Capture the cell that displays the provided text and extract its (X, Y) central coordinate. 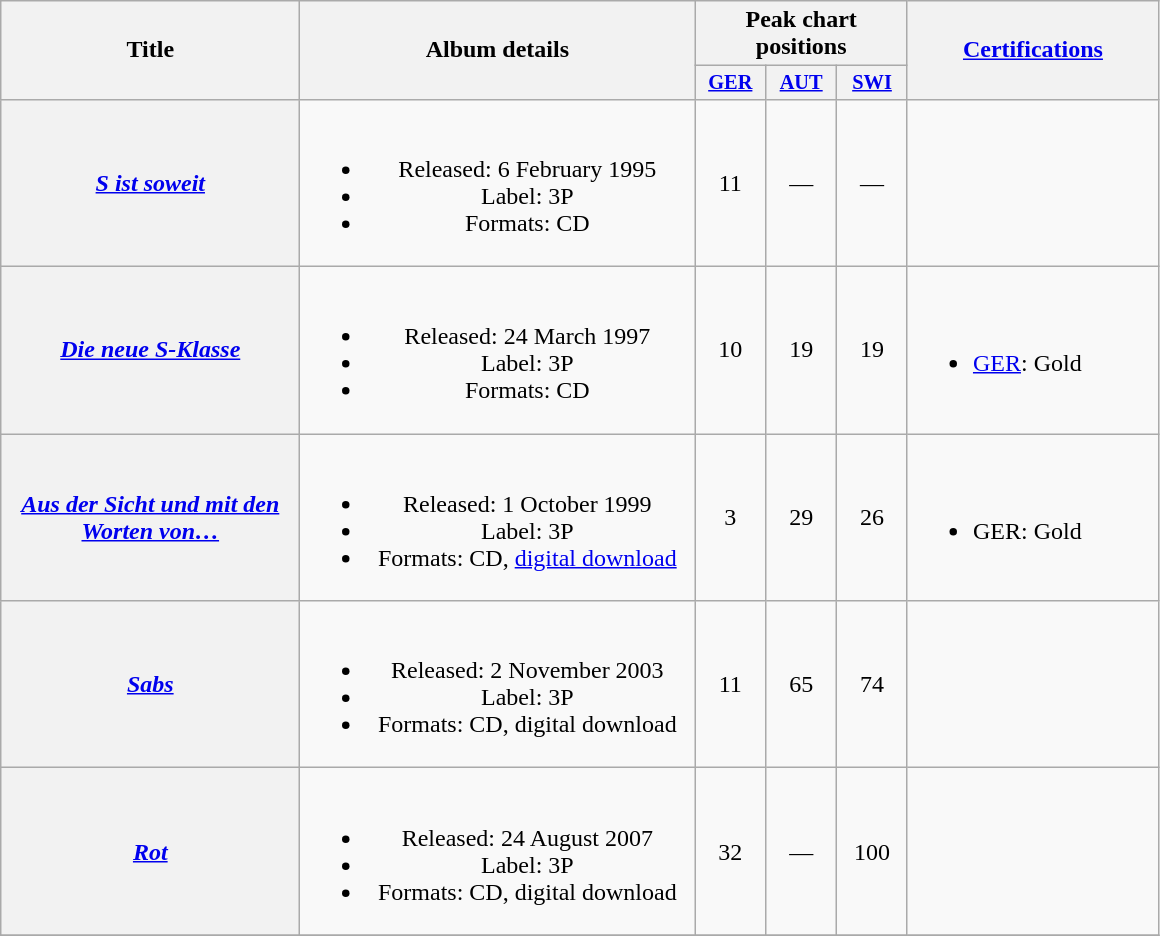
29 (802, 518)
SWI (872, 83)
Sabs (150, 684)
Released: 6 February 1995Label: 3PFormats: CD (498, 182)
Certifications (1032, 50)
Released: 24 March 1997Label: 3PFormats: CD (498, 350)
Title (150, 50)
74 (872, 684)
AUT (802, 83)
S ist soweit (150, 182)
Rot (150, 852)
Released: 2 November 2003Label: 3PFormats: CD, digital download (498, 684)
100 (872, 852)
GER (730, 83)
Released: 24 August 2007Label: 3PFormats: CD, digital download (498, 852)
Peak chart positions (802, 34)
Released: 1 October 1999Label: 3PFormats: CD, digital download (498, 518)
3 (730, 518)
26 (872, 518)
Album details (498, 50)
Die neue S-Klasse (150, 350)
10 (730, 350)
32 (730, 852)
65 (802, 684)
Aus der Sicht und mit den Worten von… (150, 518)
